Pinpoint the cell where the given text exists, returning its (X, Y) midpoint coordinate. 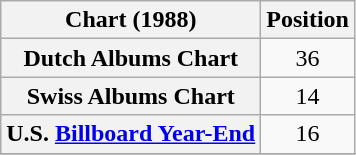
14 (308, 96)
U.S. Billboard Year-End (131, 134)
Swiss Albums Chart (131, 96)
36 (308, 58)
Position (308, 20)
Chart (1988) (131, 20)
16 (308, 134)
Dutch Albums Chart (131, 58)
